From the cell containing the given text, extract its center point as (X, Y) coordinate. 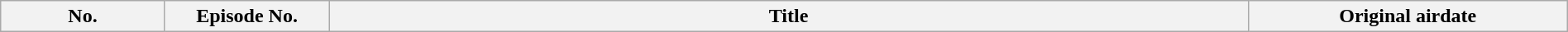
No. (83, 16)
Original airdate (1408, 16)
Title (789, 16)
Episode No. (246, 16)
